Locate the cell with the specified text and output its [X, Y] center coordinate. 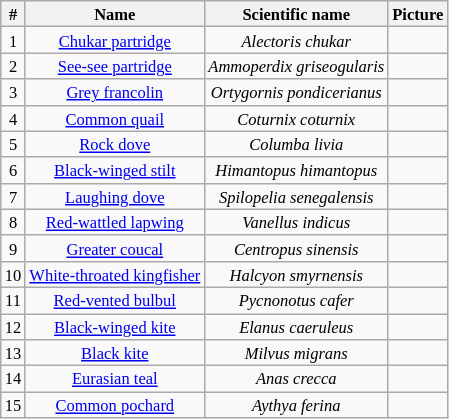
Grey francolin [114, 92]
Ortygornis pondicerianus [296, 92]
Ammoperdix griseogularis [296, 66]
5 [14, 144]
12 [14, 327]
Common pochard [114, 405]
10 [14, 274]
Spilopelia senegalensis [296, 196]
Centropus sinensis [296, 248]
Alectoris chukar [296, 40]
Himantopus himantopus [296, 170]
Common quail [114, 118]
8 [14, 222]
Red-wattled lapwing [114, 222]
Black-winged kite [114, 327]
6 [14, 170]
Scientific name [296, 14]
Eurasian teal [114, 379]
Black-winged stilt [114, 170]
13 [14, 353]
Greater coucal [114, 248]
Laughing dove [114, 196]
2 [14, 66]
Vanellus indicus [296, 222]
7 [14, 196]
Picture [418, 14]
Milvus migrans [296, 353]
Black kite [114, 353]
1 [14, 40]
4 [14, 118]
Columba livia [296, 144]
3 [14, 92]
Rock dove [114, 144]
Elanus caeruleus [296, 327]
11 [14, 300]
Pycnonotus cafer [296, 300]
15 [14, 405]
# [14, 14]
9 [14, 248]
14 [14, 379]
Aythya ferina [296, 405]
White-throated kingfisher [114, 274]
Halcyon smyrnensis [296, 274]
Coturnix coturnix [296, 118]
Red-vented bulbul [114, 300]
See-see partridge [114, 66]
Name [114, 14]
Anas crecca [296, 379]
Chukar partridge [114, 40]
